Search for the cell housing the specified text and yield its [x, y] center coordinate. 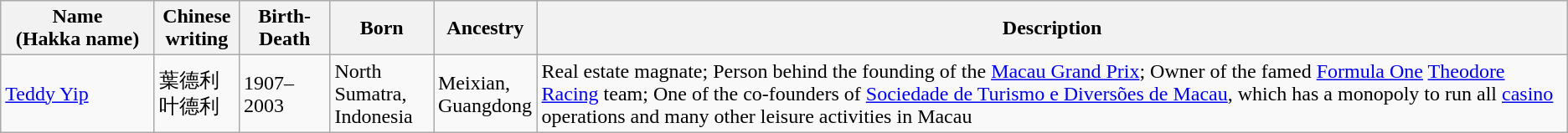
Name(Hakka name) [78, 28]
North Sumatra, Indonesia [382, 94]
Ancestry [486, 28]
1907–2003 [285, 94]
Teddy Yip [78, 94]
Description [1052, 28]
Meixian, Guangdong [486, 94]
Birth-Death [285, 28]
葉德利叶德利 [196, 94]
Chinese writing [196, 28]
Born [382, 28]
